Locate the cell with the specified text and output its [x, y] center coordinate. 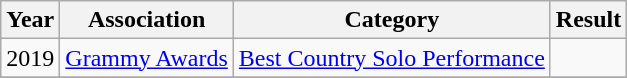
Association [147, 20]
Year [30, 20]
Result [588, 20]
Category [392, 20]
Best Country Solo Performance [392, 58]
Grammy Awards [147, 58]
2019 [30, 58]
